Determine the (X, Y) coordinate at the center of the cell enclosing the given text.  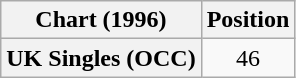
46 (248, 58)
Chart (1996) (101, 20)
UK Singles (OCC) (101, 58)
Position (248, 20)
